Locate the cell with the specified text and output its (X, Y) center coordinate. 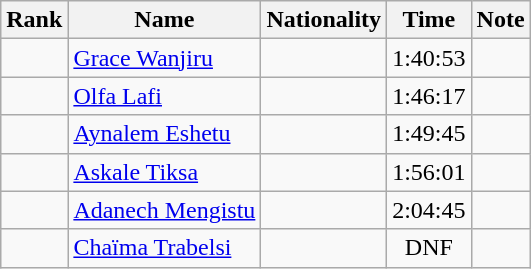
Grace Wanjiru (164, 58)
1:56:01 (429, 172)
1:49:45 (429, 134)
Name (164, 20)
Askale Tiksa (164, 172)
Chaïma Trabelsi (164, 248)
Aynalem Eshetu (164, 134)
Note (500, 20)
Nationality (324, 20)
Olfa Lafi (164, 96)
DNF (429, 248)
1:40:53 (429, 58)
Time (429, 20)
1:46:17 (429, 96)
2:04:45 (429, 210)
Adanech Mengistu (164, 210)
Rank (34, 20)
